Determine the [x, y] coordinate at the center of the cell enclosing the given text.  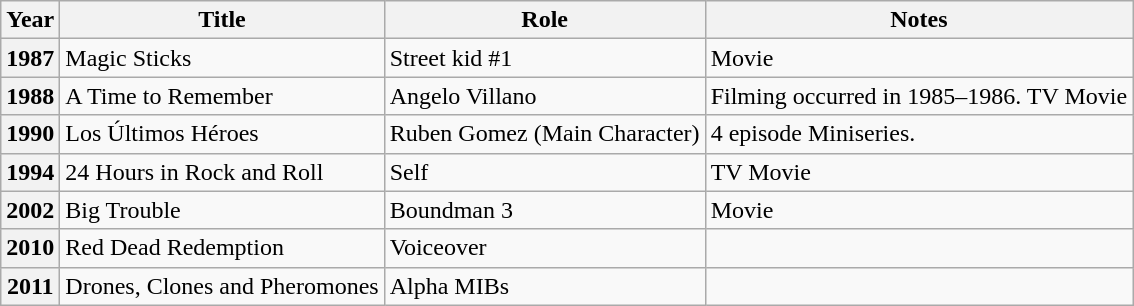
Magic Sticks [222, 58]
2010 [30, 248]
2011 [30, 286]
1994 [30, 172]
A Time to Remember [222, 96]
Title [222, 20]
Self [544, 172]
Year [30, 20]
Red Dead Redemption [222, 248]
1987 [30, 58]
Drones, Clones and Pheromones [222, 286]
Filming occurred in 1985–1986. TV Movie [918, 96]
Los Últimos Héroes [222, 134]
2002 [30, 210]
Boundman 3 [544, 210]
Angelo Villano [544, 96]
Notes [918, 20]
Ruben Gomez (Main Character) [544, 134]
1990 [30, 134]
Role [544, 20]
Street kid #1 [544, 58]
Alpha MIBs [544, 286]
4 episode Miniseries. [918, 134]
Voiceover [544, 248]
Big Trouble [222, 210]
24 Hours in Rock and Roll [222, 172]
1988 [30, 96]
TV Movie [918, 172]
